Capture the cell that displays the provided text and extract its [X, Y] central coordinate. 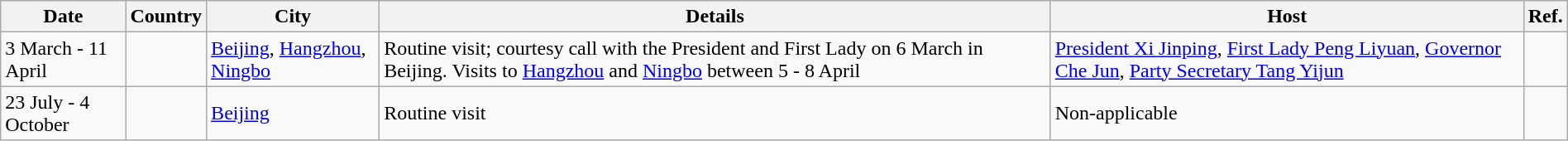
Beijing [293, 113]
3 March - 11 April [63, 60]
Details [715, 17]
23 July - 4 October [63, 113]
City [293, 17]
Date [63, 17]
Routine visit [715, 113]
Ref. [1545, 17]
President Xi Jinping, First Lady Peng Liyuan, Governor Che Jun, Party Secretary Tang Yijun [1287, 60]
Non-applicable [1287, 113]
Country [166, 17]
Beijing, Hangzhou, Ningbo [293, 60]
Host [1287, 17]
Routine visit; courtesy call with the President and First Lady on 6 March in Beijing. Visits to Hangzhou and Ningbo between 5 - 8 April [715, 60]
